For the text-containing cell, return its midpoint in [X, Y] coordinate format. 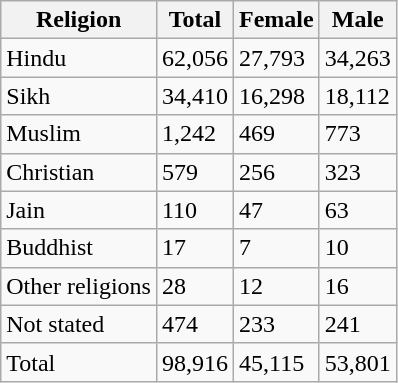
Jain [79, 210]
27,793 [277, 58]
Muslim [79, 134]
34,263 [358, 58]
53,801 [358, 362]
469 [277, 134]
16,298 [277, 96]
63 [358, 210]
Male [358, 20]
18,112 [358, 96]
45,115 [277, 362]
Christian [79, 172]
256 [277, 172]
12 [277, 286]
17 [194, 248]
28 [194, 286]
474 [194, 324]
579 [194, 172]
323 [358, 172]
773 [358, 134]
110 [194, 210]
233 [277, 324]
34,410 [194, 96]
16 [358, 286]
47 [277, 210]
Sikh [79, 96]
Not stated [79, 324]
Other religions [79, 286]
7 [277, 248]
Hindu [79, 58]
10 [358, 248]
241 [358, 324]
1,242 [194, 134]
62,056 [194, 58]
Religion [79, 20]
98,916 [194, 362]
Buddhist [79, 248]
Female [277, 20]
